From the cell containing the given text, extract its center point as (X, Y) coordinate. 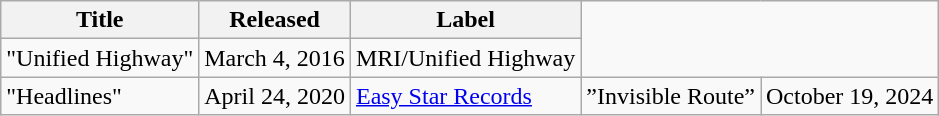
MRI/Unified Highway (465, 58)
”Invisible Route” (671, 96)
"Unified Highway" (100, 58)
"Headlines" (100, 96)
October 19, 2024 (849, 96)
Released (275, 20)
Label (465, 20)
April 24, 2020 (275, 96)
March 4, 2016 (275, 58)
Easy Star Records (465, 96)
Title (100, 20)
